Capture the cell that displays the provided text and extract its (X, Y) central coordinate. 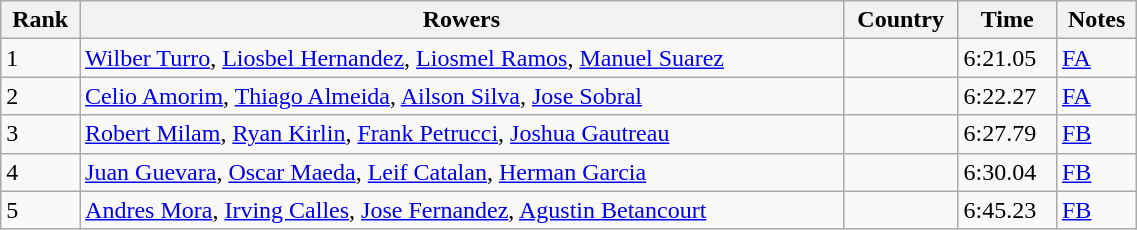
Notes (1096, 20)
6:21.05 (1007, 58)
Juan Guevara, Oscar Maeda, Leif Catalan, Herman Garcia (462, 172)
4 (40, 172)
Rank (40, 20)
Andres Mora, Irving Calles, Jose Fernandez, Agustin Betancourt (462, 210)
5 (40, 210)
6:45.23 (1007, 210)
2 (40, 96)
Country (900, 20)
6:27.79 (1007, 134)
Celio Amorim, Thiago Almeida, Ailson Silva, Jose Sobral (462, 96)
Time (1007, 20)
6:22.27 (1007, 96)
6:30.04 (1007, 172)
Rowers (462, 20)
1 (40, 58)
3 (40, 134)
Robert Milam, Ryan Kirlin, Frank Petrucci, Joshua Gautreau (462, 134)
Wilber Turro, Liosbel Hernandez, Liosmel Ramos, Manuel Suarez (462, 58)
